Find where the given text appears and provide that cell's center as [X, Y] coordinate. 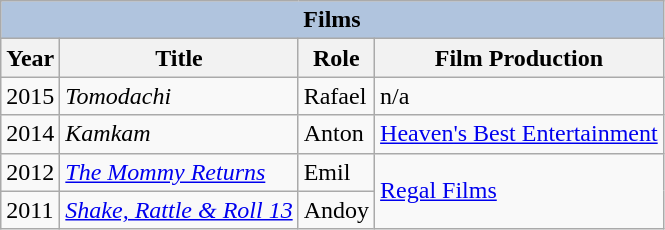
Title [179, 58]
Anton [336, 134]
n/a [520, 96]
Role [336, 58]
Regal Films [520, 191]
Rafael [336, 96]
2015 [30, 96]
Film Production [520, 58]
Heaven's Best Entertainment [520, 134]
Films [332, 20]
2011 [30, 210]
Emil [336, 172]
Kamkam [179, 134]
2012 [30, 172]
Year [30, 58]
2014 [30, 134]
Tomodachi [179, 96]
Andoy [336, 210]
The Mommy Returns [179, 172]
Shake, Rattle & Roll 13 [179, 210]
